Scan for the cell matching the given text and deliver its [X, Y] coordinate at center. 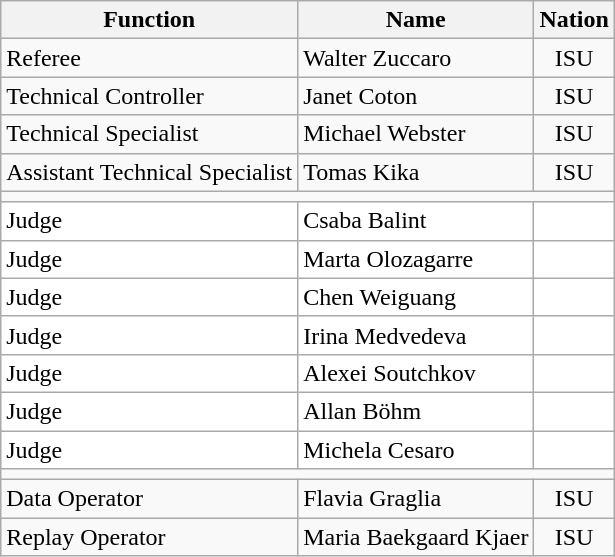
Replay Operator [150, 537]
Michela Cesaro [416, 449]
Nation [574, 20]
Chen Weiguang [416, 297]
Data Operator [150, 499]
Name [416, 20]
Assistant Technical Specialist [150, 172]
Maria Baekgaard Kjaer [416, 537]
Referee [150, 58]
Tomas Kika [416, 172]
Alexei Soutchkov [416, 373]
Walter Zuccaro [416, 58]
Janet Coton [416, 96]
Marta Olozagarre [416, 259]
Csaba Balint [416, 221]
Flavia Graglia [416, 499]
Irina Medvedeva [416, 335]
Function [150, 20]
Allan Böhm [416, 411]
Technical Controller [150, 96]
Michael Webster [416, 134]
Technical Specialist [150, 134]
